Scan for the cell matching the given text and deliver its (x, y) coordinate at center. 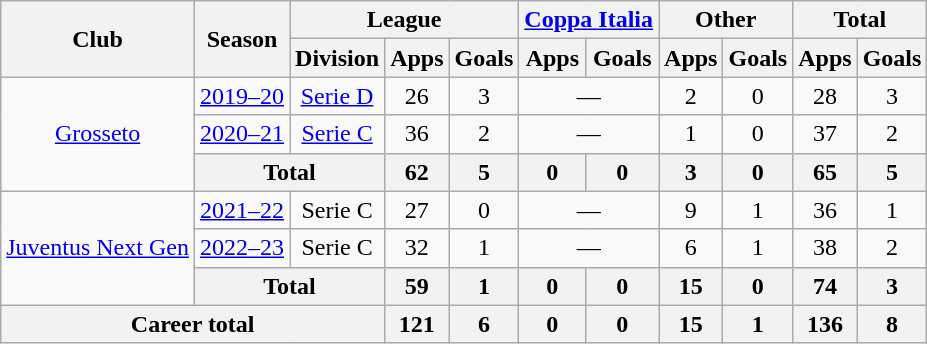
2019–20 (242, 96)
2021–22 (242, 210)
2020–21 (242, 134)
38 (825, 248)
Division (338, 58)
Season (242, 39)
Serie D (338, 96)
37 (825, 134)
2022–23 (242, 248)
9 (691, 210)
28 (825, 96)
Career total (193, 324)
65 (825, 172)
74 (825, 286)
Club (98, 39)
27 (417, 210)
Coppa Italia (589, 20)
League (404, 20)
8 (892, 324)
62 (417, 172)
26 (417, 96)
Juventus Next Gen (98, 248)
Other (726, 20)
121 (417, 324)
59 (417, 286)
136 (825, 324)
32 (417, 248)
Grosseto (98, 134)
